Return (x, y) of the center of cell containing provided text 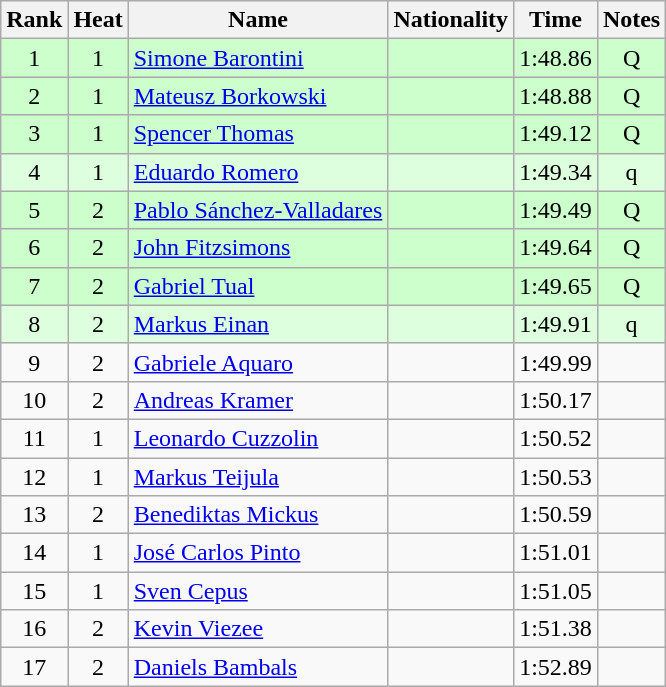
Rank (34, 20)
3 (34, 134)
1:49.64 (556, 248)
Gabriele Aquaro (258, 362)
Simone Barontini (258, 58)
16 (34, 629)
1:49.34 (556, 172)
José Carlos Pinto (258, 553)
Spencer Thomas (258, 134)
Leonardo Cuzzolin (258, 438)
13 (34, 515)
Andreas Kramer (258, 400)
1:51.05 (556, 591)
Daniels Bambals (258, 667)
Kevin Viezee (258, 629)
1:49.49 (556, 210)
1:48.88 (556, 96)
Name (258, 20)
Notes (631, 20)
17 (34, 667)
5 (34, 210)
Benediktas Mickus (258, 515)
Eduardo Romero (258, 172)
10 (34, 400)
1:49.65 (556, 286)
Markus Einan (258, 324)
4 (34, 172)
1:52.89 (556, 667)
John Fitzsimons (258, 248)
1:50.53 (556, 477)
Markus Teijula (258, 477)
11 (34, 438)
Gabriel Tual (258, 286)
9 (34, 362)
Nationality (451, 20)
1:50.17 (556, 400)
6 (34, 248)
1:50.59 (556, 515)
Mateusz Borkowski (258, 96)
1:51.01 (556, 553)
12 (34, 477)
1:49.12 (556, 134)
Time (556, 20)
14 (34, 553)
1:50.52 (556, 438)
Pablo Sánchez-Valladares (258, 210)
1:48.86 (556, 58)
8 (34, 324)
7 (34, 286)
Heat (98, 20)
Sven Cepus (258, 591)
1:51.38 (556, 629)
1:49.99 (556, 362)
15 (34, 591)
1:49.91 (556, 324)
